Output the [x, y] coordinate of the center of the cell containing the given text.  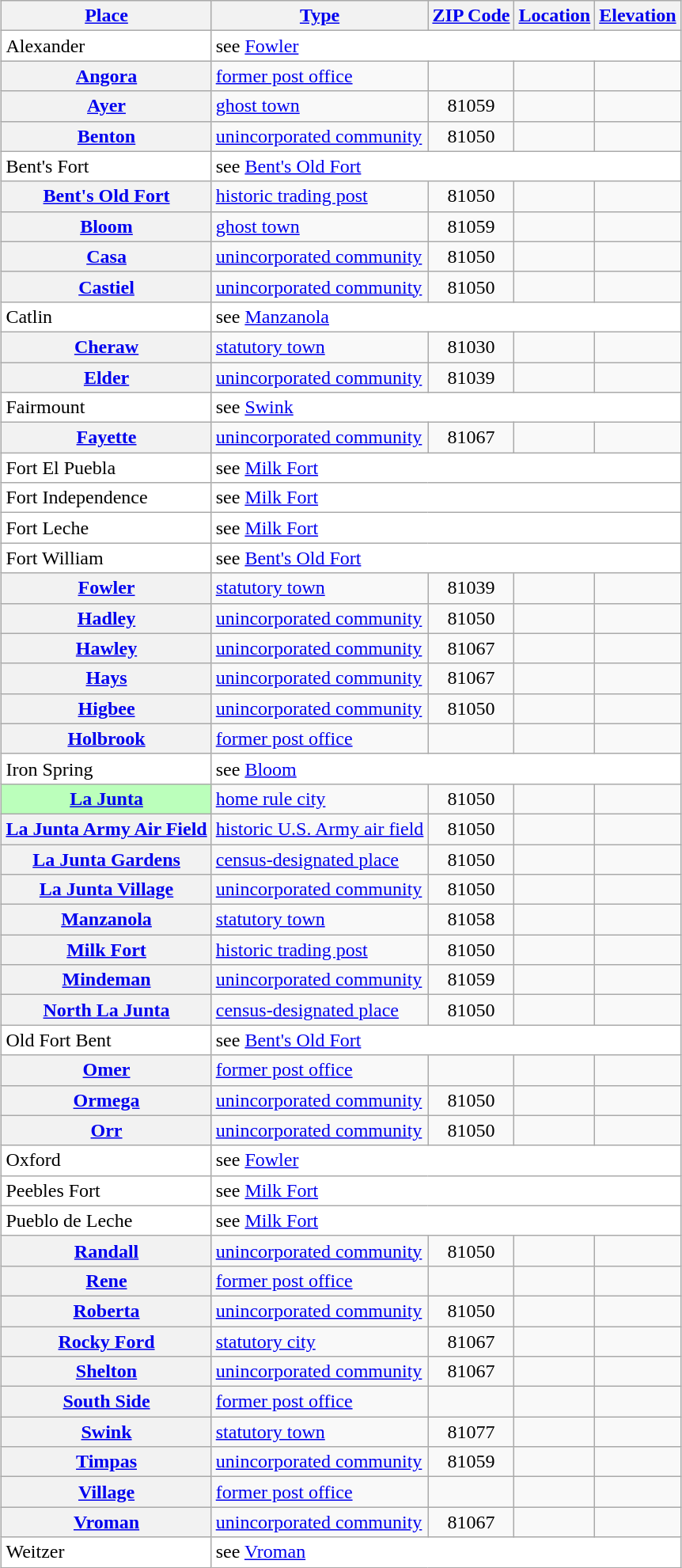
home rule city [320, 799]
Roberta [106, 1311]
statutory city [320, 1342]
Location [555, 16]
Iron Spring [106, 769]
Timpas [106, 1462]
Omer [106, 1070]
Ormega [106, 1100]
Elevation [638, 16]
South Side [106, 1402]
Bent's Fort [106, 166]
Fort Leche [106, 528]
Cheraw [106, 347]
Fayette [106, 438]
Old Fort Bent [106, 1040]
Casa [106, 256]
Weitzer [106, 1552]
Alexander [106, 46]
Hadley [106, 618]
Rene [106, 1281]
Holbrook [106, 738]
La Junta Gardens [106, 859]
Shelton [106, 1372]
Manzanola [106, 920]
Castiel [106, 287]
Hays [106, 678]
Swink [106, 1432]
La Junta Army Air Field [106, 829]
Place [106, 16]
Mindeman [106, 980]
Orr [106, 1130]
Fort William [106, 558]
81058 [472, 920]
North La Junta [106, 1010]
Milk Fort [106, 950]
Ayer [106, 106]
Peebles Fort [106, 1190]
Fairmount [106, 408]
historic U.S. Army air field [320, 829]
La Junta Village [106, 890]
Bloom [106, 226]
81077 [472, 1432]
see Vroman [446, 1552]
Randall [106, 1251]
Hawley [106, 648]
81030 [472, 347]
Elder [106, 378]
Higbee [106, 708]
La Junta [106, 799]
see Bloom [446, 769]
Fowler [106, 588]
Benton [106, 136]
Pueblo de Leche [106, 1221]
Type [320, 16]
ZIP Code [472, 16]
Catlin [106, 317]
Oxford [106, 1160]
Fort Independence [106, 498]
Vroman [106, 1522]
Fort El Puebla [106, 468]
see Manzanola [446, 317]
Angora [106, 76]
Village [106, 1492]
Rocky Ford [106, 1342]
Bent's Old Fort [106, 196]
see Swink [446, 408]
